For the text-containing cell, return its midpoint in (x, y) coordinate format. 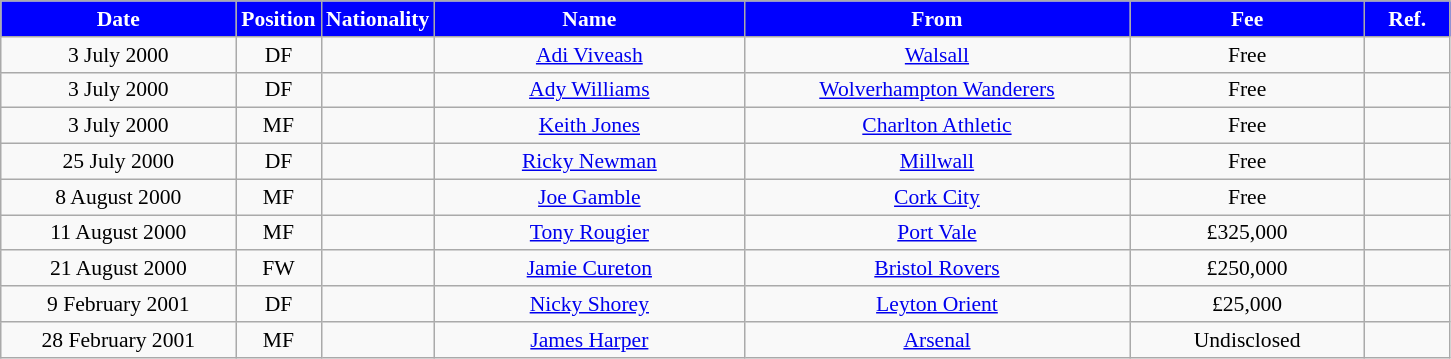
£25,000 (1248, 304)
Ady Williams (589, 90)
Undisclosed (1248, 340)
Tony Rougier (589, 233)
Fee (1248, 19)
From (936, 19)
21 August 2000 (118, 269)
Ricky Newman (589, 162)
£325,000 (1248, 233)
Bristol Rovers (936, 269)
Charlton Athletic (936, 126)
28 February 2001 (118, 340)
Date (118, 19)
9 February 2001 (118, 304)
25 July 2000 (118, 162)
Port Vale (936, 233)
11 August 2000 (118, 233)
Leyton Orient (936, 304)
Keith Jones (589, 126)
Nationality (378, 19)
James Harper (589, 340)
Arsenal (936, 340)
Cork City (936, 197)
Jamie Cureton (589, 269)
8 August 2000 (118, 197)
Name (589, 19)
FW (278, 269)
Position (278, 19)
Walsall (936, 55)
Nicky Shorey (589, 304)
Ref. (1408, 19)
Millwall (936, 162)
Joe Gamble (589, 197)
Wolverhampton Wanderers (936, 90)
Adi Viveash (589, 55)
£250,000 (1248, 269)
